Identify which cell holds the provided text, then report its [X, Y] central coordinate. 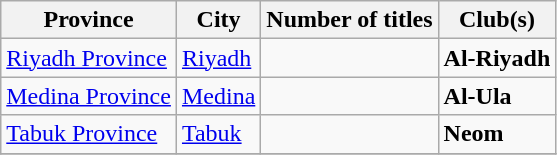
Riyadh [218, 58]
Tabuk Province [89, 134]
Medina [218, 96]
Number of titles [350, 20]
Province [89, 20]
Al-Riyadh [497, 58]
Tabuk [218, 134]
Al-Ula [497, 96]
Neom [497, 134]
Riyadh Province [89, 58]
Club(s) [497, 20]
City [218, 20]
Medina Province [89, 96]
